Return the [X, Y] coordinate for the center point of the cell that contains the specified text.  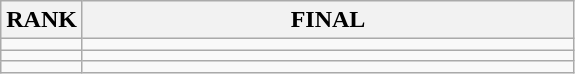
FINAL [328, 20]
RANK [42, 20]
